Extract the (X, Y) coordinate from the center of the cell holding the provided text.  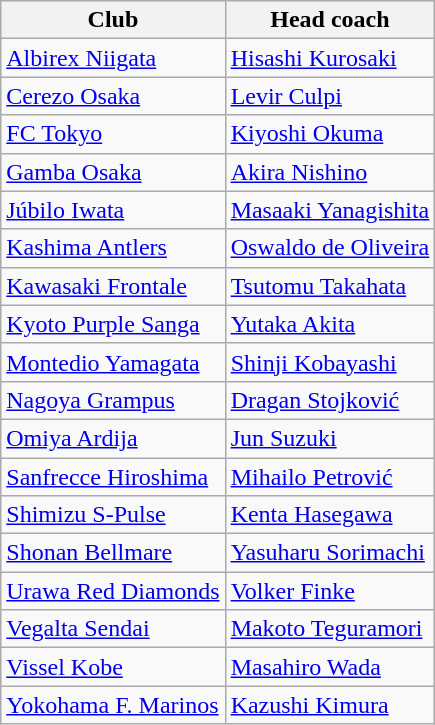
Jun Suzuki (330, 438)
Sanfrecce Hiroshima (113, 477)
Shonan Bellmare (113, 553)
Shimizu S-Pulse (113, 515)
Masahiro Wada (330, 667)
Akira Nishino (330, 172)
Vegalta Sendai (113, 629)
Oswaldo de Oliveira (330, 248)
Club (113, 20)
Yutaka Akita (330, 324)
Hisashi Kurosaki (330, 58)
Albirex Niigata (113, 58)
Urawa Red Diamonds (113, 591)
Levir Culpi (330, 96)
Shinji Kobayashi (330, 362)
Dragan Stojković (330, 400)
Montedio Yamagata (113, 362)
Kashima Antlers (113, 248)
FC Tokyo (113, 134)
Mihailo Petrović (330, 477)
Volker Finke (330, 591)
Masaaki Yanagishita (330, 210)
Head coach (330, 20)
Kiyoshi Okuma (330, 134)
Yasuharu Sorimachi (330, 553)
Nagoya Grampus (113, 400)
Júbilo Iwata (113, 210)
Kazushi Kimura (330, 705)
Makoto Teguramori (330, 629)
Kenta Hasegawa (330, 515)
Kyoto Purple Sanga (113, 324)
Gamba Osaka (113, 172)
Cerezo Osaka (113, 96)
Vissel Kobe (113, 667)
Yokohama F. Marinos (113, 705)
Omiya Ardija (113, 438)
Tsutomu Takahata (330, 286)
Kawasaki Frontale (113, 286)
